From the cell containing the given text, extract its center point as [x, y] coordinate. 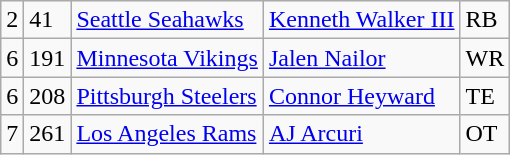
Connor Heyward [362, 96]
7 [12, 134]
Los Angeles Rams [168, 134]
OT [485, 134]
Seattle Seahawks [168, 20]
208 [48, 96]
AJ Arcuri [362, 134]
41 [48, 20]
Minnesota Vikings [168, 58]
191 [48, 58]
RB [485, 20]
Pittsburgh Steelers [168, 96]
261 [48, 134]
WR [485, 58]
TE [485, 96]
Jalen Nailor [362, 58]
Kenneth Walker III [362, 20]
2 [12, 20]
